From the cell containing the given text, extract its center point as (x, y) coordinate. 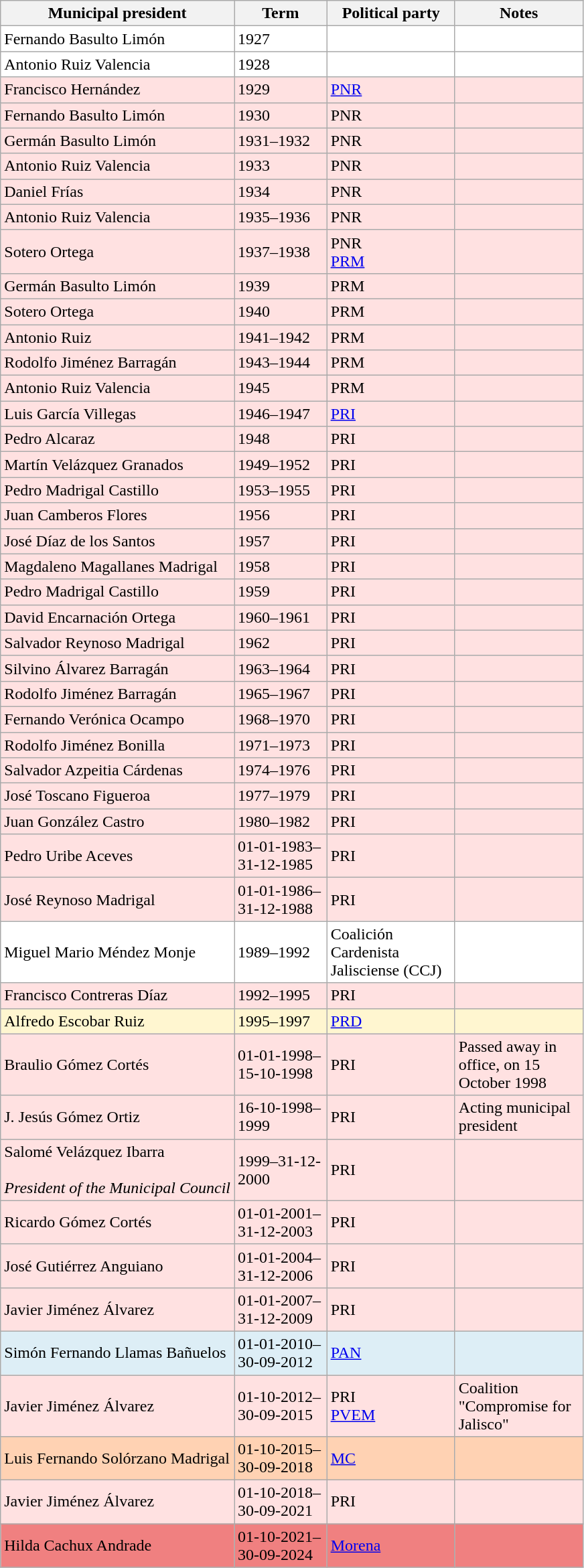
Daniel Frías (118, 191)
16-10-1998–1999 (281, 1117)
Salvador Azpeitia Cárdenas (118, 771)
Pedro Alcaraz (118, 439)
José Reynoso Madrigal (118, 900)
1940 (281, 311)
Fernando Verónica Ocampo (118, 719)
1965–1967 (281, 694)
PRI PVEM (391, 1406)
José Díaz de los Santos (118, 541)
Antonio Ruiz (118, 337)
01-01-1998–15-10-1998 (281, 1065)
Rodolfo Jiménez Bonilla (118, 745)
1929 (281, 90)
1946–1947 (281, 414)
Braulio Gómez Cortés (118, 1065)
Passed away in office, on 15 October 1998 (518, 1065)
Term (281, 13)
Salvador Reynoso Madrigal (118, 643)
1945 (281, 388)
01-10-2015–30-09-2018 (281, 1458)
Coalition "Compromise for Jalisco" (518, 1406)
Ricardo Gómez Cortés (118, 1223)
1974–1976 (281, 771)
1933 (281, 166)
01-01-1983–31-12-1985 (281, 856)
Coalición Cardenista Jalisciense (CCJ) (391, 952)
1959 (281, 592)
Pedro Uribe Aceves (118, 856)
Simón Fernando Llamas Bañuelos (118, 1352)
1971–1973 (281, 745)
1957 (281, 541)
Political party (391, 13)
Municipal president (118, 13)
1995–1997 (281, 1021)
David Encarnación Ortega (118, 617)
Luis Fernando Solórzano Madrigal (118, 1458)
MC (391, 1458)
01-01-2004–31-12-2006 (281, 1265)
Miguel Mario Méndez Monje (118, 952)
1928 (281, 64)
Hilda Cachux Andrade (118, 1545)
1935–1936 (281, 217)
1949–1952 (281, 465)
Magdaleno Magallanes Madrigal (118, 566)
1989–1992 (281, 952)
1930 (281, 115)
01-01-2010–30-09-2012 (281, 1352)
1960–1961 (281, 617)
1992–1995 (281, 996)
José Gutiérrez Anguiano (118, 1265)
01-10-2021–30-09-2024 (281, 1545)
1931–1932 (281, 141)
1968–1970 (281, 719)
1977–1979 (281, 796)
Martín Velázquez Granados (118, 465)
1953–1955 (281, 490)
Juan González Castro (118, 821)
01-01-1986–31-12-1988 (281, 900)
1948 (281, 439)
1941–1942 (281, 337)
Morena (391, 1545)
José Toscano Figueroa (118, 796)
1980–1982 (281, 821)
PNR PRM (391, 252)
Notes (518, 13)
1956 (281, 516)
PAN (391, 1352)
1927 (281, 39)
1963–1964 (281, 668)
1962 (281, 643)
1939 (281, 286)
Juan Camberos Flores (118, 516)
01-01-2001–31-12-2003 (281, 1223)
01-10-2018–30-09-2021 (281, 1502)
01-10-2012–30-09-2015 (281, 1406)
Acting municipal president (518, 1117)
1958 (281, 566)
1999–31-12-2000 (281, 1170)
J. Jesús Gómez Ortiz (118, 1117)
1937–1938 (281, 252)
Silvino Álvarez Barragán (118, 668)
Francisco Hernández (118, 90)
Luis García Villegas (118, 414)
1934 (281, 191)
Alfredo Escobar Ruiz (118, 1021)
Salomé Velázquez IbarraPresident of the Municipal Council (118, 1170)
01-01-2007–31-12-2009 (281, 1310)
Francisco Contreras Díaz (118, 996)
PRD (391, 1021)
1943–1944 (281, 363)
